Return [X, Y] of the center of cell containing provided text 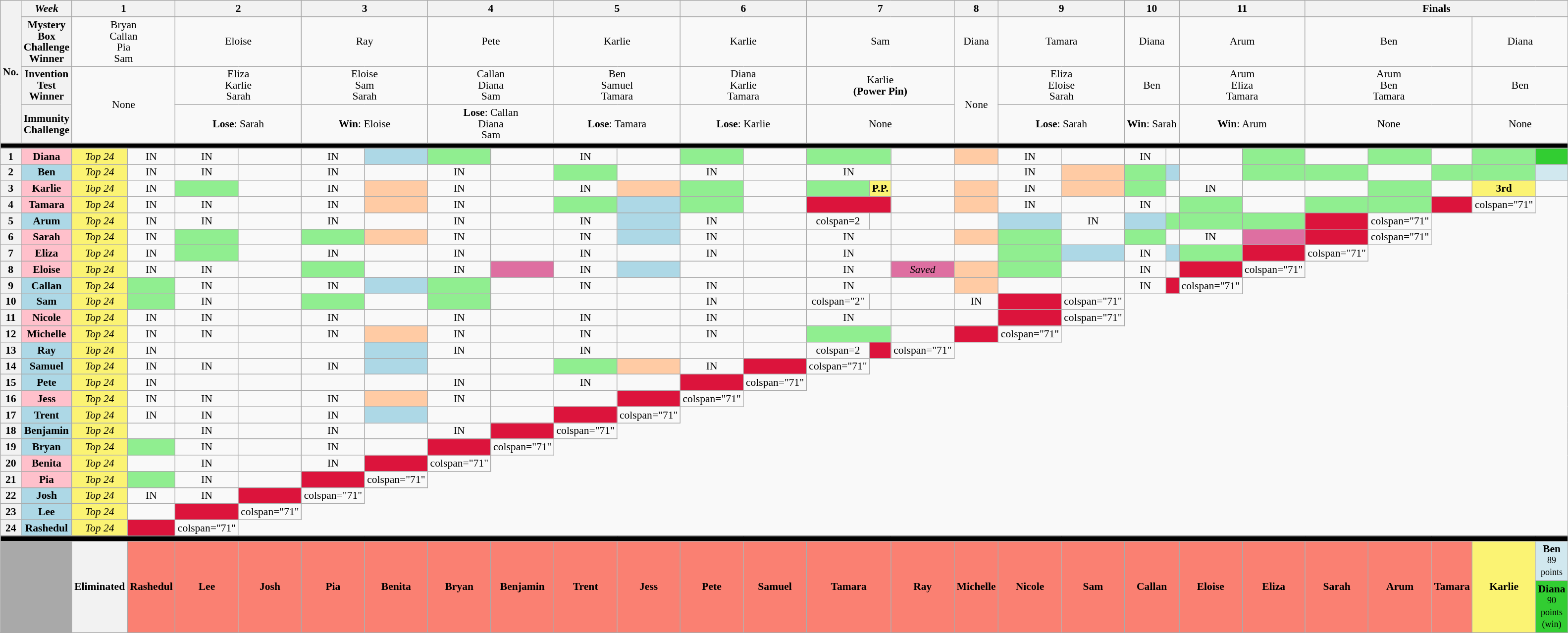
BryanCallanPiaSam [124, 42]
Lose: Tamara [617, 124]
BenSamuelTamara [617, 86]
22 [11, 495]
DianaKarlieTamara [743, 86]
Diana 90 points (win) [1551, 607]
14 [11, 367]
17 [11, 415]
Ben 89 points [1551, 561]
Karlie(Power Pin) [880, 86]
19 [11, 448]
16 [11, 399]
Win: Arum [1242, 124]
Finals [1436, 9]
18 [11, 431]
15 [11, 382]
Lose: Karlie [743, 124]
Win: Eloise [365, 124]
Lose: CallanDianaSam [491, 124]
Eliminated [100, 586]
Saved [922, 269]
Win: Sarah [1152, 124]
MysteryBoxChallengeWinner [47, 42]
ImmunityChallenge [47, 124]
ElizaEloiseSarah [1062, 86]
Week [47, 9]
CallanDianaSam [491, 86]
ArumElizaTamara [1242, 86]
13 [11, 351]
colspan="2" [838, 302]
21 [11, 479]
ElizaKarlieSarah [239, 86]
12 [11, 334]
P.P. [881, 189]
No. [11, 72]
23 [11, 512]
24 [11, 528]
EloiseSamSarah [365, 86]
InventionTestWinner [47, 86]
20 [11, 464]
ArumBenTamara [1389, 86]
3rd [1504, 189]
